Output the [x, y] coordinate of the center of the cell containing the given text.  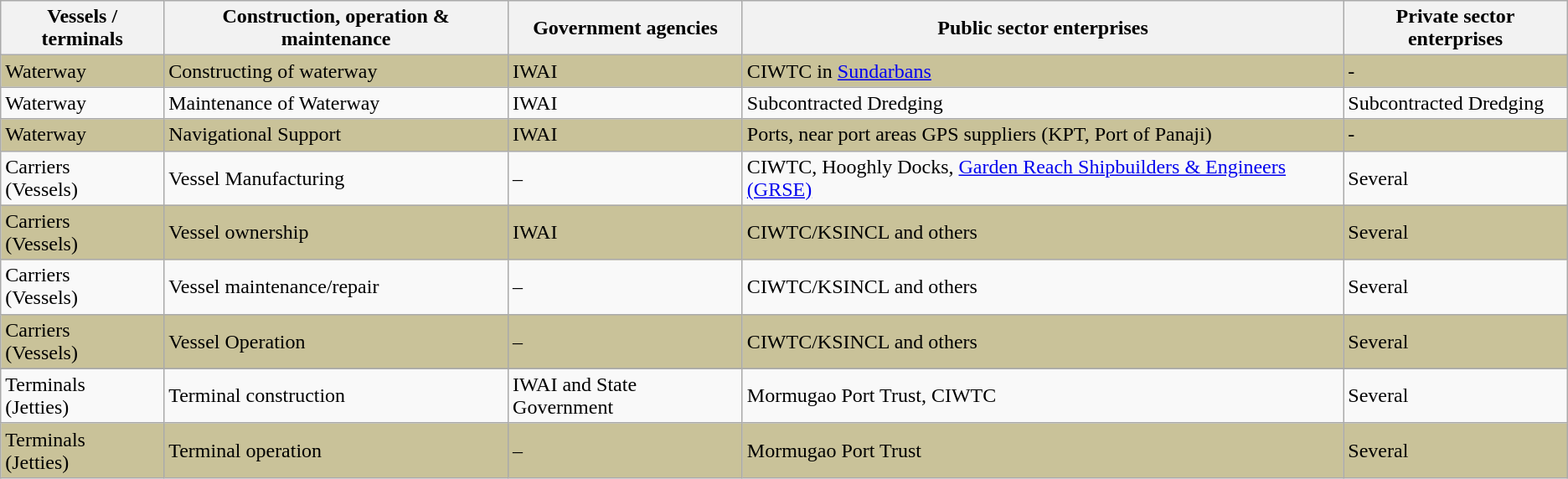
Vessel Operation [337, 342]
Construction, operation & maintenance [337, 28]
CIWTC in Sundarbans [1042, 71]
Mormugao Port Trust [1042, 451]
Constructing of waterway [337, 71]
IWAI and State Government [626, 395]
Vessel ownership [337, 233]
Vessel maintenance/repair [337, 286]
Navigational Support [337, 135]
Mormugao Port Trust, CIWTC [1042, 395]
Terminal operation [337, 451]
Private sector enterprises [1456, 28]
Maintenance of Waterway [337, 103]
Government agencies [626, 28]
Terminal construction [337, 395]
Public sector enterprises [1042, 28]
Vessels / terminals [82, 28]
CIWTC, Hooghly Docks, Garden Reach Shipbuilders & Engineers (GRSE) [1042, 178]
Vessel Manufacturing [337, 178]
Ports, near port areas GPS suppliers (KPT, Port of Panaji) [1042, 135]
